Extract the [x, y] coordinate from the center of the cell holding the provided text.  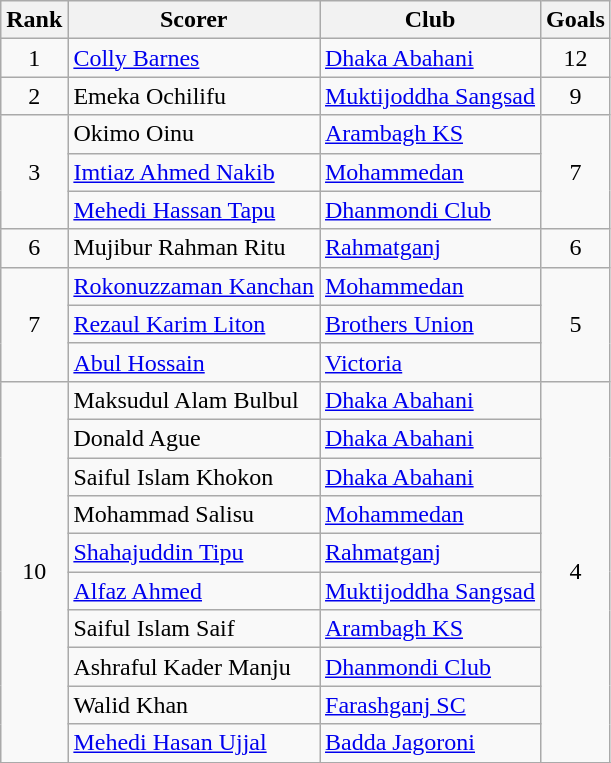
Saiful Islam Khokon [194, 477]
Club [430, 20]
Donald Ague [194, 438]
Victoria [430, 362]
Badda Jagoroni [430, 743]
Rank [34, 20]
Okimo Oinu [194, 134]
Maksudul Alam Bulbul [194, 400]
10 [34, 572]
Abul Hossain [194, 362]
Alfaz Ahmed [194, 591]
Emeka Ochilifu [194, 96]
Goals [576, 20]
Mehedi Hassan Tapu [194, 210]
Shahajuddin Tipu [194, 553]
Farashganj SC [430, 705]
Scorer [194, 20]
Mohammad Salisu [194, 515]
Mujibur Rahman Ritu [194, 248]
Brothers Union [430, 324]
Rokonuzzaman Kanchan [194, 286]
5 [576, 324]
Colly Barnes [194, 58]
Mehedi Hasan Ujjal [194, 743]
12 [576, 58]
3 [34, 172]
Ashraful Kader Manju [194, 667]
2 [34, 96]
Imtiaz Ahmed Nakib [194, 172]
1 [34, 58]
4 [576, 572]
Walid Khan [194, 705]
9 [576, 96]
Saiful Islam Saif [194, 629]
Rezaul Karim Liton [194, 324]
